Capture the cell that displays the provided text and extract its (X, Y) central coordinate. 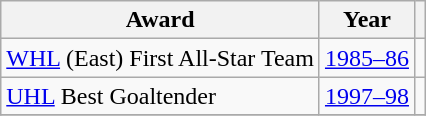
WHL (East) First All-Star Team (160, 58)
1985–86 (366, 58)
Year (366, 20)
Award (160, 20)
1997–98 (366, 96)
UHL Best Goaltender (160, 96)
